Extract the [X, Y] coordinate from the center of the cell holding the provided text.  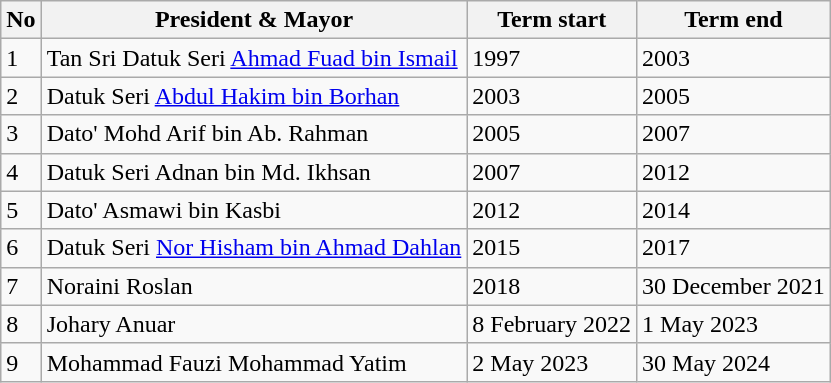
1997 [552, 58]
2 May 2023 [552, 362]
9 [21, 362]
Datuk Seri Nor Hisham bin Ahmad Dahlan [254, 248]
8 [21, 324]
Dato' Mohd Arif bin Ab. Rahman [254, 134]
Datuk Seri Abdul Hakim bin Borhan [254, 96]
Tan Sri Datuk Seri Ahmad Fuad bin Ismail [254, 58]
Noraini Roslan [254, 286]
5 [21, 210]
2015 [552, 248]
President & Mayor [254, 20]
30 May 2024 [734, 362]
2018 [552, 286]
No [21, 20]
1 [21, 58]
8 February 2022 [552, 324]
1 May 2023 [734, 324]
Datuk Seri Adnan bin Md. Ikhsan [254, 172]
2017 [734, 248]
7 [21, 286]
Dato' Asmawi bin Kasbi [254, 210]
6 [21, 248]
30 December 2021 [734, 286]
4 [21, 172]
2014 [734, 210]
Mohammad Fauzi Mohammad Yatim [254, 362]
3 [21, 134]
Johary Anuar [254, 324]
2 [21, 96]
Term start [552, 20]
Term end [734, 20]
